Detect which cell encompasses the target text, then output its [X, Y] center coordinate. 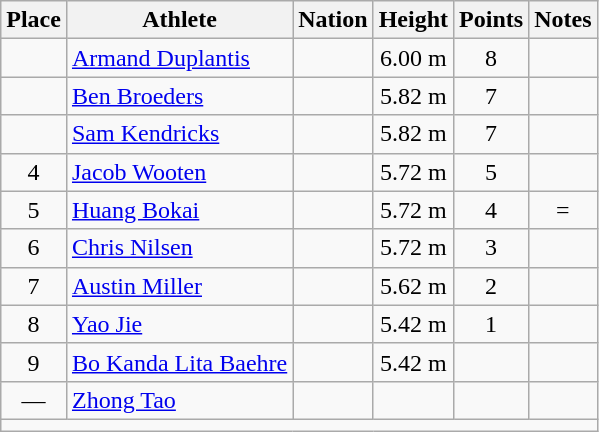
Place [34, 20]
9 [34, 362]
Points [492, 20]
Height [413, 20]
Armand Duplantis [179, 58]
Sam Kendricks [179, 134]
3 [492, 248]
— [34, 400]
Notes [563, 20]
Zhong Tao [179, 400]
Chris Nilsen [179, 248]
2 [492, 286]
5.62 m [413, 286]
Athlete [179, 20]
Huang Bokai [179, 210]
6 [34, 248]
1 [492, 324]
Austin Miller [179, 286]
Nation [333, 20]
= [563, 210]
Jacob Wooten [179, 172]
6.00 m [413, 58]
Ben Broeders [179, 96]
Yao Jie [179, 324]
Bo Kanda Lita Baehre [179, 362]
